Locate the cell with the specified text and output its [x, y] center coordinate. 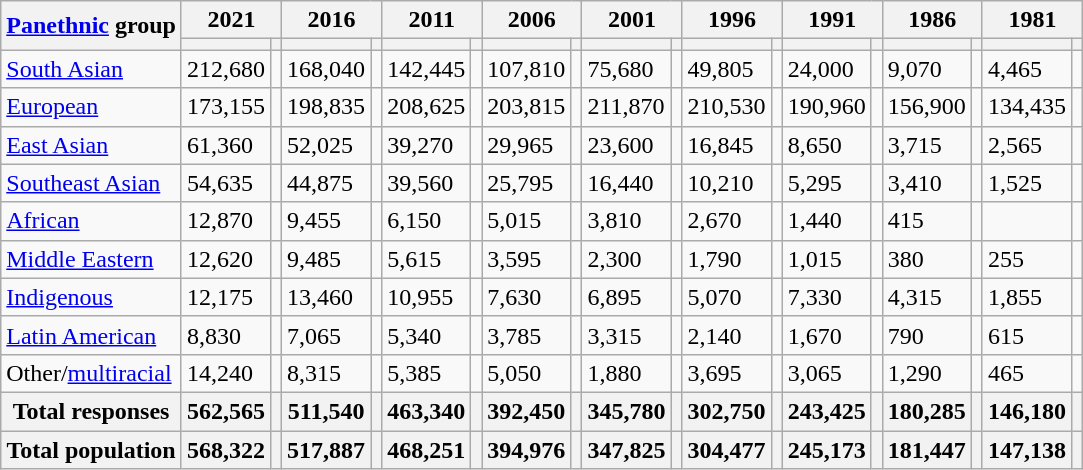
52,025 [326, 145]
255 [1026, 259]
511,540 [326, 411]
1986 [932, 20]
1,790 [726, 259]
2,140 [726, 335]
1,855 [1026, 297]
3,695 [726, 373]
1,015 [826, 259]
African [92, 221]
562,565 [226, 411]
49,805 [726, 69]
10,955 [426, 297]
415 [926, 221]
1,670 [826, 335]
7,330 [826, 297]
5,050 [526, 373]
3,595 [526, 259]
6,150 [426, 221]
Other/multiracial [92, 373]
13,460 [326, 297]
3,715 [926, 145]
Total population [92, 449]
517,887 [326, 449]
Total responses [92, 411]
107,810 [526, 69]
6,895 [626, 297]
Panethnic group [92, 26]
134,435 [1026, 107]
173,155 [226, 107]
156,900 [926, 107]
61,360 [226, 145]
211,870 [626, 107]
8,315 [326, 373]
12,870 [226, 221]
Indigenous [92, 297]
2,300 [626, 259]
8,830 [226, 335]
5,340 [426, 335]
East Asian [92, 145]
7,065 [326, 335]
5,615 [426, 259]
615 [1026, 335]
3,810 [626, 221]
568,322 [226, 449]
243,425 [826, 411]
2006 [532, 20]
9,455 [326, 221]
380 [926, 259]
5,385 [426, 373]
5,015 [526, 221]
9,070 [926, 69]
Latin American [92, 335]
44,875 [326, 183]
212,680 [226, 69]
29,965 [526, 145]
302,750 [726, 411]
465 [1026, 373]
1,290 [926, 373]
4,465 [1026, 69]
468,251 [426, 449]
16,845 [726, 145]
181,447 [926, 449]
203,815 [526, 107]
16,440 [626, 183]
1,440 [826, 221]
3,065 [826, 373]
Middle Eastern [92, 259]
463,340 [426, 411]
12,620 [226, 259]
2,670 [726, 221]
39,560 [426, 183]
345,780 [626, 411]
190,960 [826, 107]
790 [926, 335]
1996 [732, 20]
3,410 [926, 183]
142,445 [426, 69]
2001 [632, 20]
9,485 [326, 259]
168,040 [326, 69]
2016 [332, 20]
210,530 [726, 107]
4,315 [926, 297]
23,600 [626, 145]
1,525 [1026, 183]
South Asian [92, 69]
3,785 [526, 335]
75,680 [626, 69]
1991 [832, 20]
1981 [1032, 20]
2,565 [1026, 145]
Southeast Asian [92, 183]
25,795 [526, 183]
10,210 [726, 183]
5,295 [826, 183]
39,270 [426, 145]
245,173 [826, 449]
7,630 [526, 297]
2011 [432, 20]
208,625 [426, 107]
198,835 [326, 107]
347,825 [626, 449]
146,180 [1026, 411]
2021 [231, 20]
394,976 [526, 449]
180,285 [926, 411]
14,240 [226, 373]
54,635 [226, 183]
147,138 [1026, 449]
304,477 [726, 449]
24,000 [826, 69]
392,450 [526, 411]
1,880 [626, 373]
8,650 [826, 145]
European [92, 107]
3,315 [626, 335]
5,070 [726, 297]
12,175 [226, 297]
